Capture the cell that displays the provided text and extract its [X, Y] central coordinate. 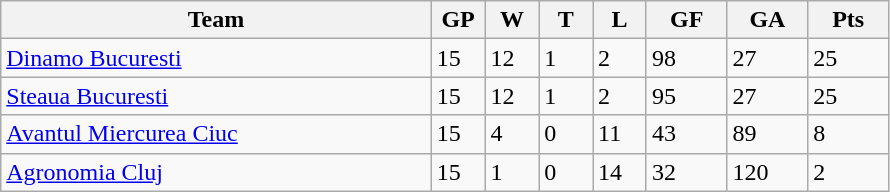
Steaua Bucuresti [216, 96]
L [620, 20]
32 [686, 172]
GP [458, 20]
89 [768, 134]
GF [686, 20]
14 [620, 172]
4 [512, 134]
43 [686, 134]
Avantul Miercurea Ciuc [216, 134]
8 [848, 134]
T [566, 20]
Team [216, 20]
98 [686, 58]
95 [686, 96]
W [512, 20]
120 [768, 172]
11 [620, 134]
Pts [848, 20]
Agronomia Cluj [216, 172]
Dinamo Bucuresti [216, 58]
GA [768, 20]
